Capture the cell that displays the provided text and extract its (x, y) central coordinate. 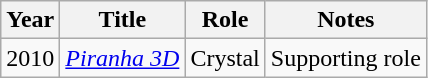
Crystal (225, 58)
Title (122, 20)
Year (30, 20)
Role (225, 20)
Notes (346, 20)
Supporting role (346, 58)
2010 (30, 58)
Piranha 3D (122, 58)
